Output the (X, Y) coordinate of the center of the cell containing the given text.  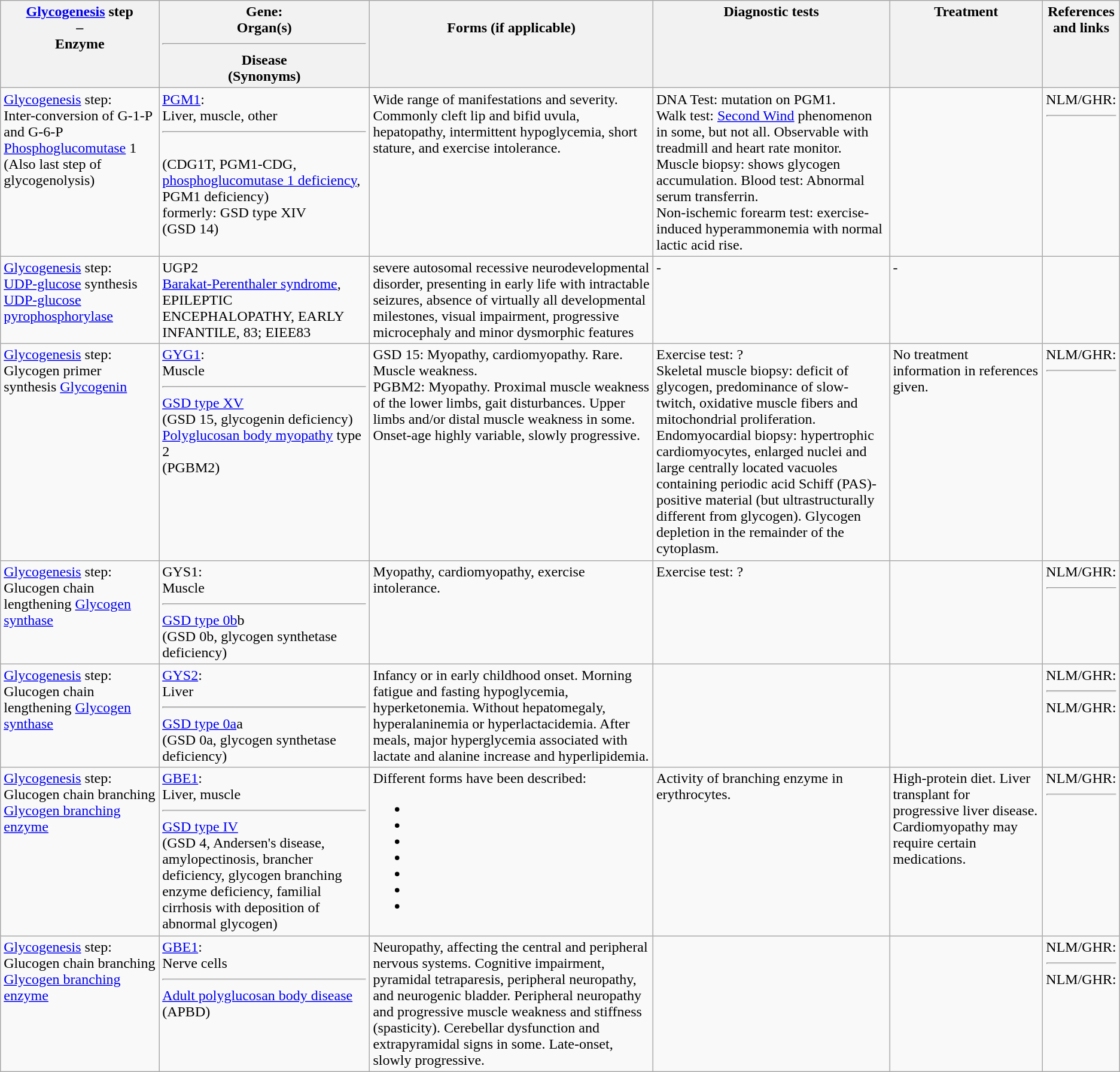
Different forms have been described: (512, 851)
UGP2 Barakat-Perenthaler syndrome, EPILEPTIC ENCEPHALOPATHY, EARLY INFANTILE, 83; EIEE83 (264, 300)
Myopathy, cardiomyopathy, exercise intolerance. (512, 612)
Glycogenesis step – Enzyme (80, 44)
High-protein diet. Liver transplant for progressive liver disease. Cardiomyopathy may require certain medications. (966, 851)
References and links (1081, 44)
Treatment (966, 44)
Glycogenesis step: Inter-conversion of G-1-P and G-6-P Phosphoglucomutase 1 (Also last step of glycogenolysis) (80, 172)
PGM1: Liver, muscle, other (CDG1T, PGM1-CDG, phosphoglucomutase 1 deficiency, PGM1 deficiency) formerly: GSD type XIV (GSD 14) (264, 172)
Glycogenesis step: UDP-glucose synthesis UDP-glucose pyrophosphorylase (80, 300)
GYS1: Muscle GSD type 0bb (GSD 0b, glycogen synthetase deficiency) (264, 612)
No treatment information in references given. (966, 452)
Forms (if applicable) (512, 44)
Diagnostic tests (771, 44)
Glycogenesis step: Glycogen primer synthesis Glycogenin (80, 452)
Gene: Organ(s) Disease(Synonyms) (264, 44)
GYS2: Liver GSD type 0aa (GSD 0a, glycogen synthetase deficiency) (264, 716)
GYG1: Muscle GSD type XV (GSD 15, glycogenin deficiency) Polyglucosan body myopathy type 2 (PGBM2) (264, 452)
GBE1: Nerve cells Adult polyglucosan body disease (APBD) (264, 1003)
Activity of branching enzyme in erythrocytes. (771, 851)
Exercise test: ? (771, 612)
